Capture the cell that displays the provided text and extract its (X, Y) central coordinate. 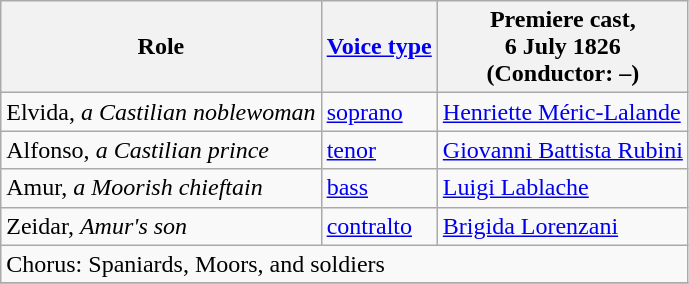
Brigida Lorenzani (562, 226)
Role (161, 47)
Zeidar, Amur's son (161, 226)
contralto (379, 226)
tenor (379, 150)
Alfonso, a Castilian prince (161, 150)
Giovanni Battista Rubini (562, 150)
bass (379, 188)
Elvida, a Castilian noblewoman (161, 112)
Premiere cast,6 July 1826(Conductor: –) (562, 47)
Henriette Méric-Lalande (562, 112)
Amur, a Moorish chieftain (161, 188)
Chorus: Spaniards, Moors, and soldiers (345, 264)
Voice type (379, 47)
soprano (379, 112)
Luigi Lablache (562, 188)
